Output the [X, Y] coordinate of the center of the cell containing the given text.  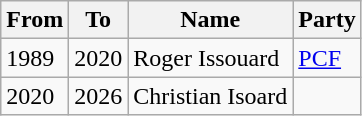
PCF [327, 58]
From [35, 20]
Christian Isoard [210, 96]
Roger Issouard [210, 58]
2026 [98, 96]
Name [210, 20]
Party [327, 20]
To [98, 20]
1989 [35, 58]
